Return the (x, y) coordinate for the center point of the cell that contains the specified text.  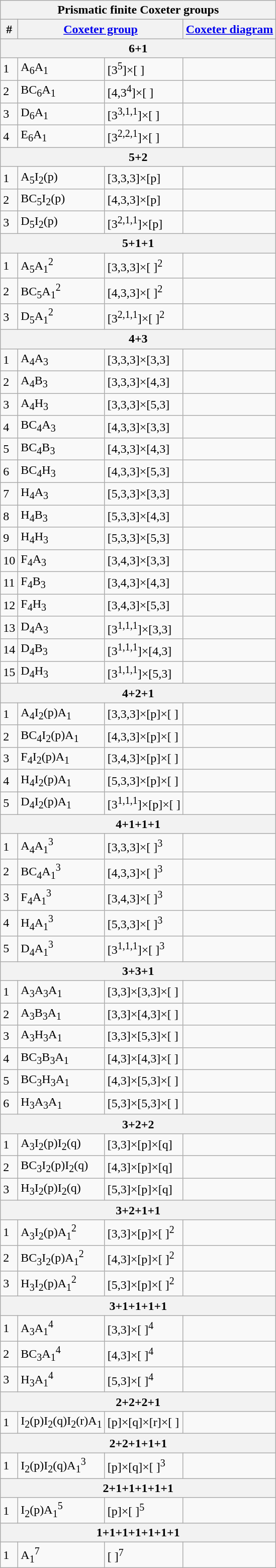
[3,3]×[p]×[ ]2 (144, 1232)
BC4I2(p)A1 (61, 736)
3+2+1+1 (138, 1210)
8 (9, 516)
[35]×[ ] (144, 69)
BC3I2(p)A12 (61, 1258)
[3,3,3]×[ ]3 (144, 846)
[3,3,3]×[p] (144, 178)
[4,3]×[ ]4 (144, 1354)
BC3B3A1 (61, 1058)
2+1+1+1+1+1 (138, 1488)
3+3+1 (138, 971)
[3,4,3]×[ ]3 (144, 897)
A4B3 (61, 382)
[p]×[q]×[r]×[ ] (144, 1423)
D4A13 (61, 949)
[3,4,3]×[3,3] (144, 560)
[31,1,1]×[4,3] (144, 650)
[5,3]×[p]×[ ]2 (144, 1284)
I2(p)I2(q)I2(r)A1 (61, 1423)
[p]×[ ]5 (144, 1510)
[4,3,3]×[5,3] (144, 471)
1+1+1+1+1+1+1 (138, 1533)
[3,3]×[5,3]×[ ] (144, 1036)
6+1 (138, 48)
4+3 (138, 339)
[4,3,3]×[p] (144, 200)
[31,1,1]×[ ]3 (144, 949)
H4H3 (61, 538)
4+2+1 (138, 693)
H4A13 (61, 923)
13 (9, 628)
[3,3,3]×[p]×[ ] (144, 714)
[3,3]×[3,3]×[ ] (144, 992)
[4,3]×[4,3]×[ ] (144, 1058)
A3B3A1 (61, 1014)
A6A1 (61, 69)
5+1+1 (138, 243)
14 (9, 650)
F4B3 (61, 583)
BC3I2(p)I2(q) (61, 1167)
[3,3,3]×[5,3] (144, 404)
[p]×[q]×[ ]3 (144, 1466)
[3,3,3]×[4,3] (144, 382)
H3I2(p)I2(q) (61, 1189)
12 (9, 605)
BC4A13 (61, 872)
[5,3,3]×[5,3] (144, 538)
A3I2(p)I2(q) (61, 1144)
[4,3]×[p]×[ ]2 (144, 1258)
[33,1,1]×[ ] (144, 114)
A3A3A1 (61, 992)
A4A3 (61, 360)
[5,3]×[5,3]×[ ] (144, 1103)
Coxeter diagram (229, 29)
2+2+2+1 (138, 1401)
[5,3,3]×[ ]3 (144, 923)
H3I2(p)A12 (61, 1284)
[3,4,3]×[5,3] (144, 605)
2+2+1+1+1 (138, 1443)
BC4B3 (61, 449)
BC3A14 (61, 1354)
D5A12 (61, 317)
D4B3 (61, 650)
E6A1 (61, 137)
D6A1 (61, 114)
F4H3 (61, 605)
D4I2(p)A1 (61, 803)
BC5I2(p) (61, 200)
3+1+1+1+1 (138, 1306)
H4B3 (61, 516)
[4,3,3]×[p]×[ ] (144, 736)
[4,3,3]×[ ]3 (144, 872)
H4A3 (61, 493)
[4,3]×[p]×[q] (144, 1167)
[5,3]×[ ]4 (144, 1379)
[4,3,3]×[4,3] (144, 449)
[5,3,3]×[4,3] (144, 516)
[4,34]×[ ] (144, 92)
[31,1,1]×[5,3] (144, 672)
BC4A3 (61, 427)
[5,3]×[p]×[q] (144, 1189)
A4I2(p)A1 (61, 714)
[5,3,3]×[p]×[ ] (144, 781)
D4H3 (61, 672)
[31,1,1]×[3,3] (144, 628)
A17 (61, 1555)
D4A3 (61, 628)
A4A13 (61, 846)
9 (9, 538)
[3,3]×[ ]4 (144, 1328)
[5,3,3]×[3,3] (144, 493)
A5I2(p) (61, 178)
BC6A1 (61, 92)
[3,4,3]×[p]×[ ] (144, 759)
BC5A12 (61, 291)
A4H3 (61, 404)
I2(p)I2(q)A13 (61, 1466)
BC3H3A1 (61, 1081)
A3H3A1 (61, 1036)
[3,3]×[p]×[q] (144, 1144)
[4,3]×[5,3]×[ ] (144, 1081)
# (9, 29)
[3,3,3]×[3,3] (144, 360)
Coxeter group (101, 29)
BC4H3 (61, 471)
I2(p)A15 (61, 1510)
A3I2(p)A12 (61, 1232)
Prismatic finite Coxeter groups (138, 10)
11 (9, 583)
[4,3,3]×[3,3] (144, 427)
[3,3]×[4,3]×[ ] (144, 1014)
[4,3,3]×[ ]2 (144, 291)
7 (9, 493)
H4I2(p)A1 (61, 781)
A3A14 (61, 1328)
A5A12 (61, 266)
10 (9, 560)
3+2+2 (138, 1124)
H3A14 (61, 1379)
F4I2(p)A1 (61, 759)
D5I2(p) (61, 222)
[32,2,1]×[ ] (144, 137)
[31,1,1]×[p]×[ ] (144, 803)
[ ]7 (144, 1555)
[3,3,3]×[ ]2 (144, 266)
15 (9, 672)
[3,4,3]×[4,3] (144, 583)
H3A3A1 (61, 1103)
F4A3 (61, 560)
[32,1,1]×[ ]2 (144, 317)
F4A13 (61, 897)
[32,1,1]×[p] (144, 222)
4+1+1+1 (138, 824)
5+2 (138, 157)
